Find where the given text appears and provide that cell's center as (x, y) coordinate. 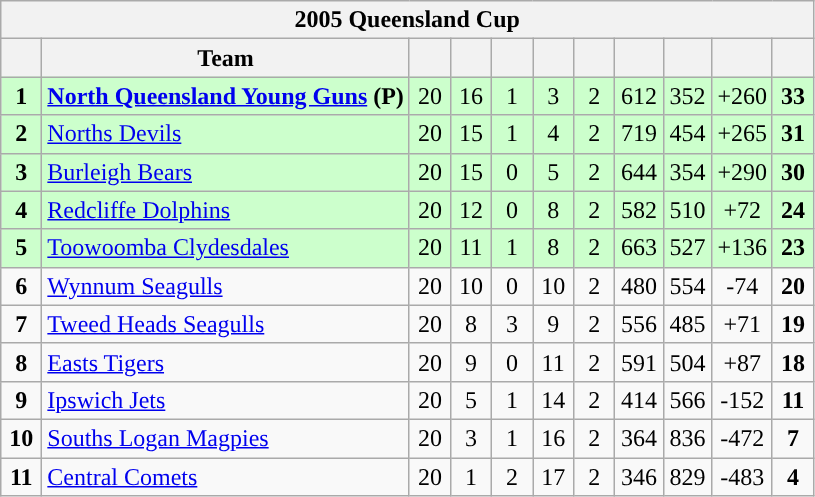
+136 (742, 248)
Redcliffe Dolphins (226, 210)
-483 (742, 477)
354 (688, 172)
527 (688, 248)
Team (226, 58)
12 (470, 210)
+290 (742, 172)
504 (688, 362)
+71 (742, 324)
North Queensland Young Guns (P) (226, 96)
Souths Logan Magpies (226, 438)
17 (554, 477)
Ipswich Jets (226, 400)
480 (640, 286)
612 (640, 96)
Toowoomba Clydesdales (226, 248)
33 (792, 96)
31 (792, 134)
566 (688, 400)
+87 (742, 362)
Easts Tigers (226, 362)
18 (792, 362)
556 (640, 324)
-74 (742, 286)
-472 (742, 438)
23 (792, 248)
836 (688, 438)
Wynnum Seagulls (226, 286)
+265 (742, 134)
510 (688, 210)
2005 Queensland Cup (408, 20)
485 (688, 324)
719 (640, 134)
663 (640, 248)
-152 (742, 400)
30 (792, 172)
414 (640, 400)
554 (688, 286)
364 (640, 438)
352 (688, 96)
829 (688, 477)
644 (640, 172)
346 (640, 477)
+260 (742, 96)
6 (22, 286)
19 (792, 324)
582 (640, 210)
Central Comets (226, 477)
24 (792, 210)
Tweed Heads Seagulls (226, 324)
14 (554, 400)
Burleigh Bears (226, 172)
591 (640, 362)
+72 (742, 210)
454 (688, 134)
Norths Devils (226, 134)
